From the cell containing the given text, extract its center point as (x, y) coordinate. 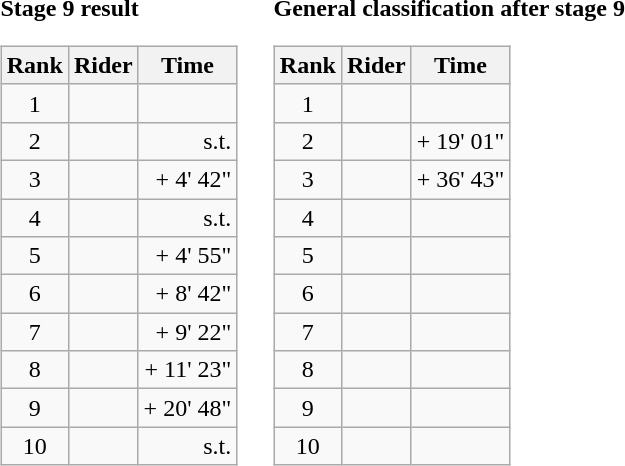
+ 8' 42" (188, 294)
+ 4' 55" (188, 256)
+ 19' 01" (460, 141)
+ 11' 23" (188, 370)
+ 20' 48" (188, 408)
+ 36' 43" (460, 179)
+ 9' 22" (188, 332)
+ 4' 42" (188, 179)
